Output the [x, y] coordinate of the center of the cell containing the given text.  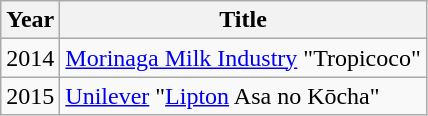
Year [30, 20]
2015 [30, 96]
2014 [30, 58]
Morinaga Milk Industry "Tropicoco" [243, 58]
Unilever "Lipton Asa no Kōcha" [243, 96]
Title [243, 20]
